Find where the given text appears and provide that cell's center as (x, y) coordinate. 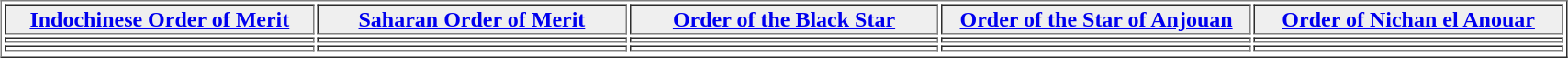
Order of the Star of Anjouan (1096, 18)
Saharan Order of Merit (472, 18)
Order of the Black Star (784, 18)
Indochinese Order of Merit (160, 18)
Order of Nichan el Anouar (1408, 18)
